Locate the cell with the specified text and output its [x, y] center coordinate. 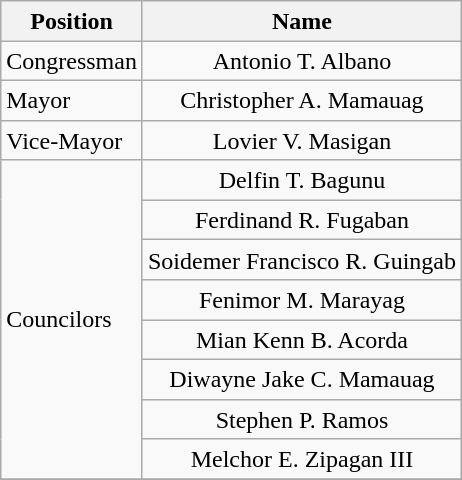
Lovier V. Masigan [302, 140]
Councilors [72, 320]
Stephen P. Ramos [302, 419]
Name [302, 21]
Congressman [72, 61]
Position [72, 21]
Christopher A. Mamauag [302, 100]
Delfin T. Bagunu [302, 180]
Diwayne Jake C. Mamauag [302, 379]
Ferdinand R. Fugaban [302, 220]
Melchor E. Zipagan III [302, 459]
Fenimor M. Marayag [302, 300]
Soidemer Francisco R. Guingab [302, 260]
Mayor [72, 100]
Antonio T. Albano [302, 61]
Vice-Mayor [72, 140]
Mian Kenn B. Acorda [302, 340]
